For the text-containing cell, return its midpoint in (X, Y) coordinate format. 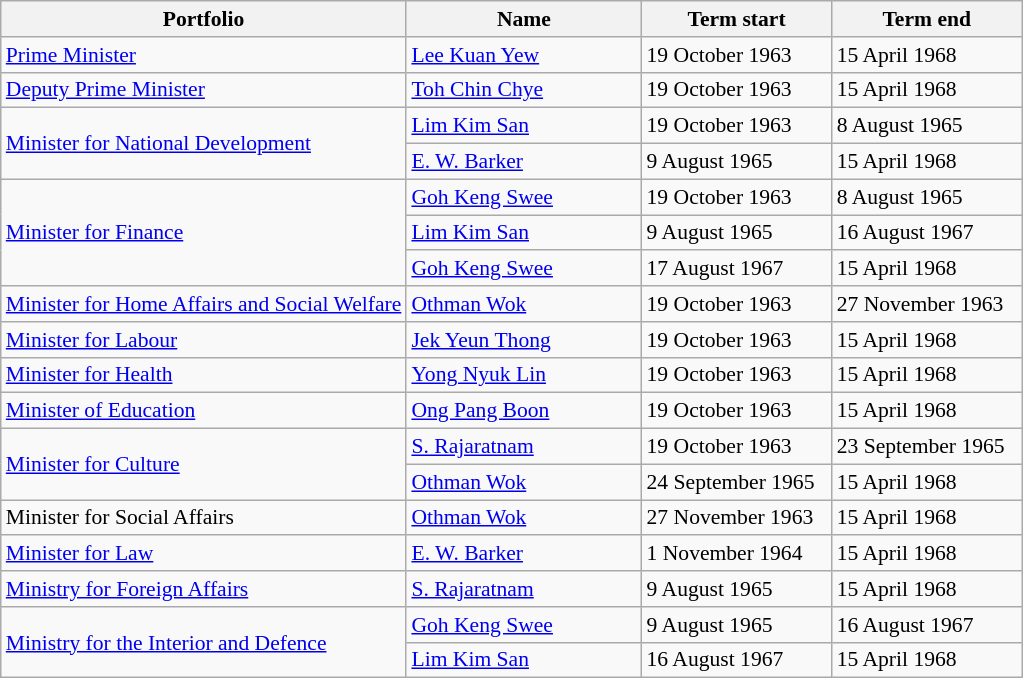
Deputy Prime Minister (204, 90)
Ministry for Foreign Affairs (204, 589)
Minister for Culture (204, 464)
Name (524, 19)
Minister for Social Affairs (204, 518)
Lee Kuan Yew (524, 55)
Minister for Labour (204, 340)
Minister for Home Affairs and Social Welfare (204, 304)
Minister for Health (204, 375)
Jek Yeun Thong (524, 340)
Minister for National Development (204, 144)
Yong Nyuk Lin (524, 375)
Minister for Finance (204, 232)
Ministry for the Interior and Defence (204, 642)
Ong Pang Boon (524, 411)
Term start (737, 19)
Toh Chin Chye (524, 90)
Portfolio (204, 19)
Prime Minister (204, 55)
24 September 1965 (737, 482)
Minister of Education (204, 411)
17 August 1967 (737, 269)
1 November 1964 (737, 554)
Term end (927, 19)
23 September 1965 (927, 447)
Minister for Law (204, 554)
